From the cell containing the given text, extract its center point as [X, Y] coordinate. 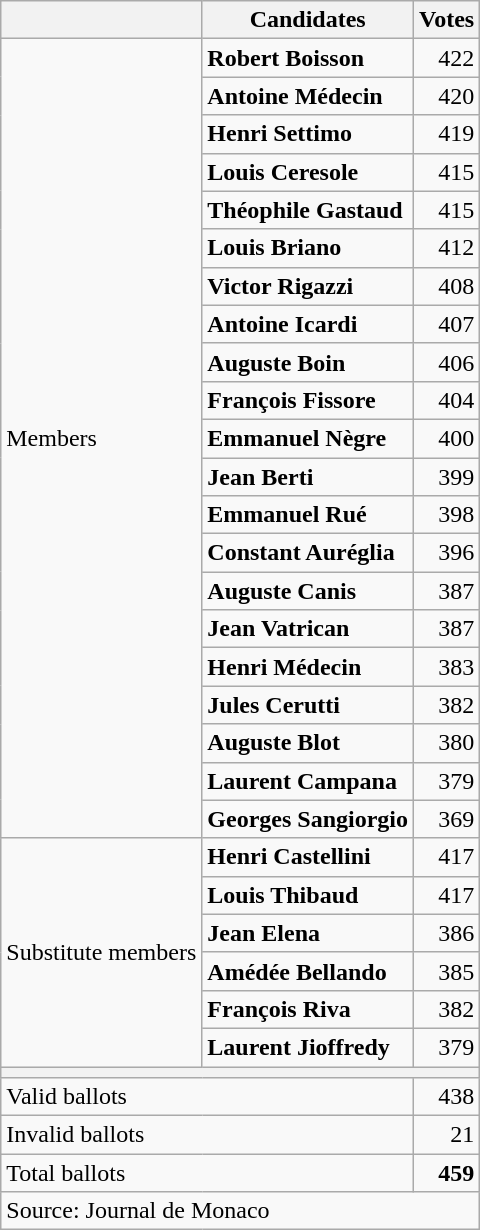
422 [447, 58]
383 [447, 667]
399 [447, 477]
Laurent Jioffredy [308, 1047]
369 [447, 819]
Valid ballots [208, 1097]
Candidates [308, 20]
Amédée Bellando [308, 971]
Jean Vatrican [308, 629]
385 [447, 971]
Constant Auréglia [308, 553]
François Fissore [308, 400]
407 [447, 324]
Auguste Canis [308, 591]
Henri Settimo [308, 134]
Louis Thibaud [308, 895]
Source: Journal de Monaco [240, 1211]
459 [447, 1173]
Total ballots [208, 1173]
François Riva [308, 1009]
412 [447, 248]
419 [447, 134]
408 [447, 286]
Laurent Campana [308, 781]
Votes [447, 20]
Members [102, 438]
Emmanuel Rué [308, 515]
380 [447, 743]
400 [447, 438]
Robert Boisson [308, 58]
398 [447, 515]
Jules Cerutti [308, 705]
Auguste Boin [308, 362]
21 [447, 1135]
420 [447, 96]
Emmanuel Nègre [308, 438]
Jean Berti [308, 477]
406 [447, 362]
438 [447, 1097]
Victor Rigazzi [308, 286]
386 [447, 933]
396 [447, 553]
Louis Briano [308, 248]
Substitute members [102, 952]
Louis Ceresole [308, 172]
Georges Sangiorgio [308, 819]
404 [447, 400]
Antoine Médecin [308, 96]
Invalid ballots [208, 1135]
Jean Elena [308, 933]
Antoine Icardi [308, 324]
Théophile Gastaud [308, 210]
Auguste Blot [308, 743]
Henri Médecin [308, 667]
Henri Castellini [308, 857]
